Output the (X, Y) coordinate of the center of the cell containing the given text.  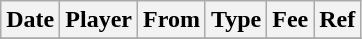
From (171, 20)
Date (30, 20)
Fee (290, 20)
Ref (338, 20)
Player (99, 20)
Type (236, 20)
